Search for the cell housing the specified text and yield its [X, Y] center coordinate. 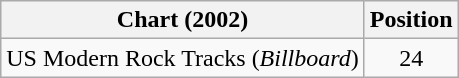
24 [411, 58]
Position [411, 20]
US Modern Rock Tracks (Billboard) [183, 58]
Chart (2002) [183, 20]
